Find where the given text appears and provide that cell's center as (X, Y) coordinate. 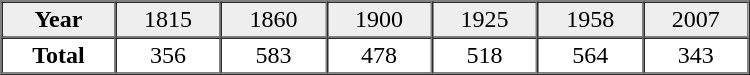
356 (168, 56)
1815 (168, 20)
2007 (696, 20)
564 (590, 56)
Total (59, 56)
Year (59, 20)
518 (485, 56)
1900 (379, 20)
1958 (590, 20)
1925 (485, 20)
583 (274, 56)
343 (696, 56)
1860 (274, 20)
478 (379, 56)
